Detect which cell encompasses the target text, then output its (X, Y) center coordinate. 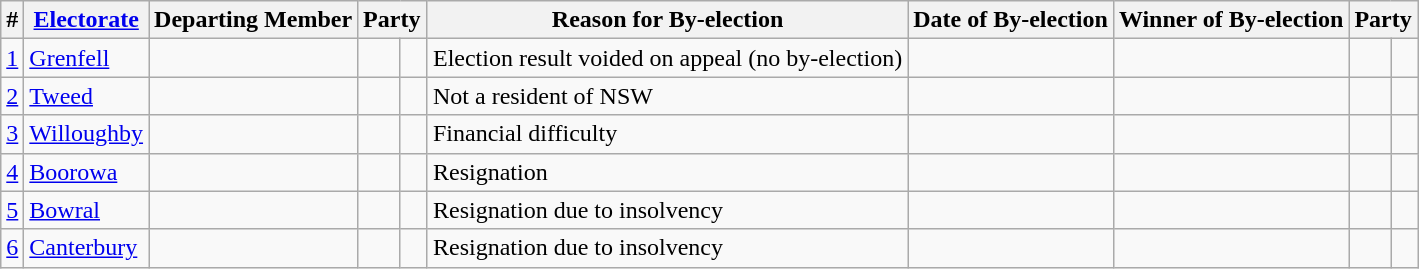
2 (12, 96)
Winner of By-election (1231, 20)
Boorowa (86, 172)
3 (12, 134)
Tweed (86, 96)
Bowral (86, 210)
5 (12, 210)
6 (12, 248)
Willoughby (86, 134)
Resignation (667, 172)
Reason for By-election (667, 20)
4 (12, 172)
Electorate (86, 20)
Financial difficulty (667, 134)
Departing Member (254, 20)
# (12, 20)
Date of By-election (1011, 20)
Canterbury (86, 248)
1 (12, 58)
Election result voided on appeal (no by-election) (667, 58)
Grenfell (86, 58)
Not a resident of NSW (667, 96)
